Locate the cell with the specified text and output its (X, Y) center coordinate. 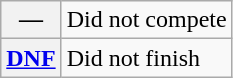
Did not compete (146, 20)
— (31, 20)
DNF (31, 58)
Did not finish (146, 58)
